Determine the (X, Y) coordinate at the center of the cell enclosing the given text.  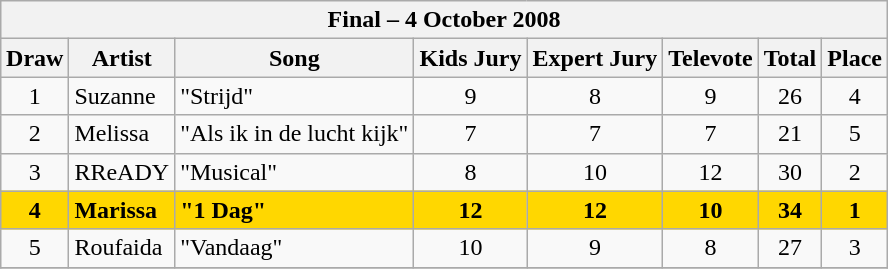
Place (855, 58)
26 (790, 96)
Melissa (122, 134)
30 (790, 172)
Televote (710, 58)
Artist (122, 58)
RReADY (122, 172)
Suzanne (122, 96)
Draw (35, 58)
"Strijd" (294, 96)
Kids Jury (470, 58)
Marissa (122, 210)
Song (294, 58)
27 (790, 248)
"1 Dag" (294, 210)
Roufaida (122, 248)
21 (790, 134)
34 (790, 210)
"Als ik in de lucht kijk" (294, 134)
Expert Jury (595, 58)
Total (790, 58)
Final – 4 October 2008 (444, 20)
"Vandaag" (294, 248)
"Musical" (294, 172)
